For the text-containing cell, return its midpoint in (X, Y) coordinate format. 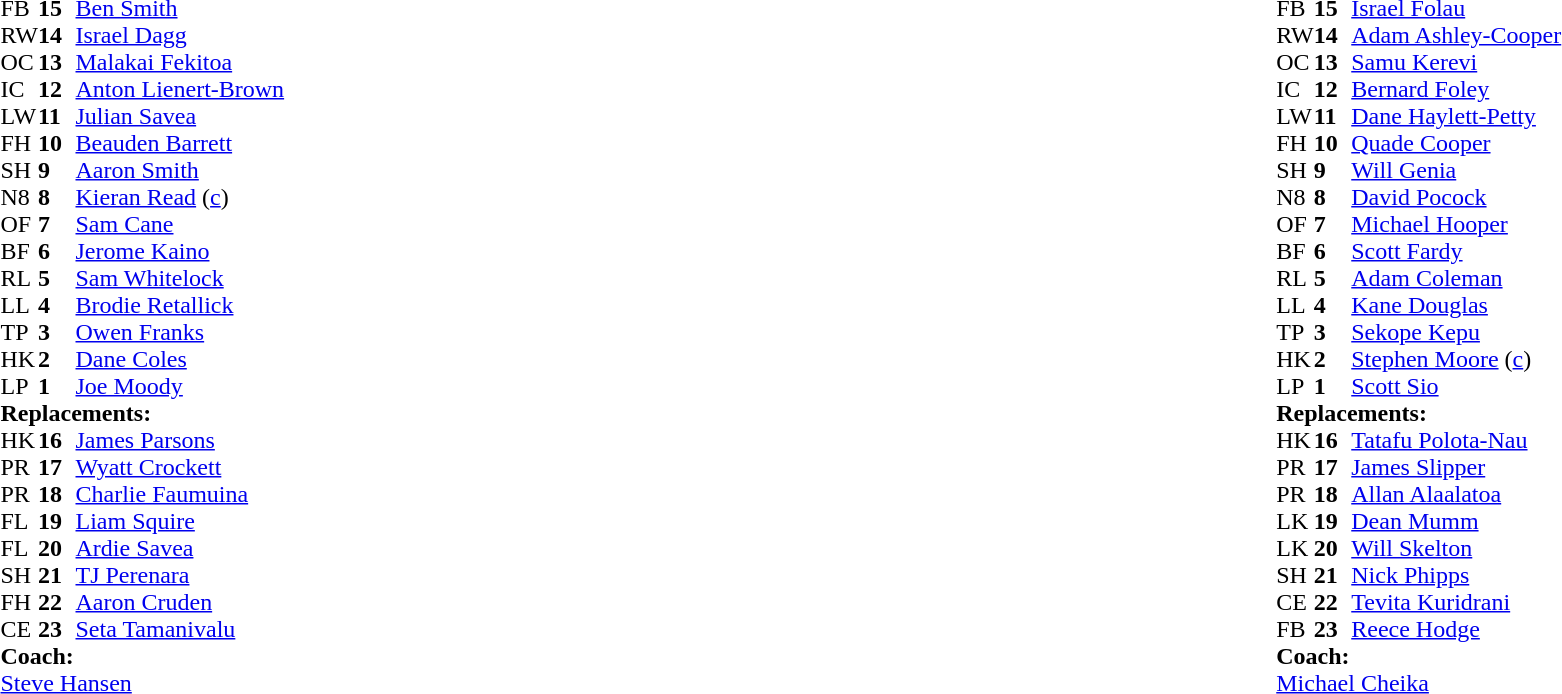
Sam Cane (180, 224)
Israel Dagg (180, 36)
Dean Mumm (1456, 522)
Anton Lienert-Brown (180, 90)
Kane Douglas (1456, 306)
Beauden Barrett (180, 144)
Jerome Kaino (180, 252)
James Slipper (1456, 468)
Samu Kerevi (1456, 62)
Joe Moody (180, 386)
Sekope Kepu (1456, 332)
Allan Alaalatoa (1456, 494)
Kieran Read (c) (180, 198)
David Pocock (1456, 198)
Wyatt Crockett (180, 468)
Quade Cooper (1456, 144)
Seta Tamanivalu (180, 630)
TJ Perenara (180, 576)
Tatafu Polota-Nau (1456, 440)
Malakai Fekitoa (180, 62)
Michael Hooper (1456, 224)
Tevita Kuridrani (1456, 602)
Nick Phipps (1456, 576)
Stephen Moore (c) (1456, 360)
Charlie Faumuina (180, 494)
Scott Sio (1456, 386)
Will Skelton (1456, 548)
Scott Fardy (1456, 252)
FB (1295, 630)
Brodie Retallick (180, 306)
Reece Hodge (1456, 630)
James Parsons (180, 440)
Julian Savea (180, 116)
Bernard Foley (1456, 90)
Aaron Smith (180, 170)
Adam Coleman (1456, 278)
Adam Ashley-Cooper (1456, 36)
Will Genia (1456, 170)
Dane Haylett-Petty (1456, 116)
Sam Whitelock (180, 278)
Aaron Cruden (180, 602)
Ardie Savea (180, 548)
Dane Coles (180, 360)
Owen Franks (180, 332)
Liam Squire (180, 522)
